Extract the (X, Y) coordinate from the center of the cell holding the provided text.  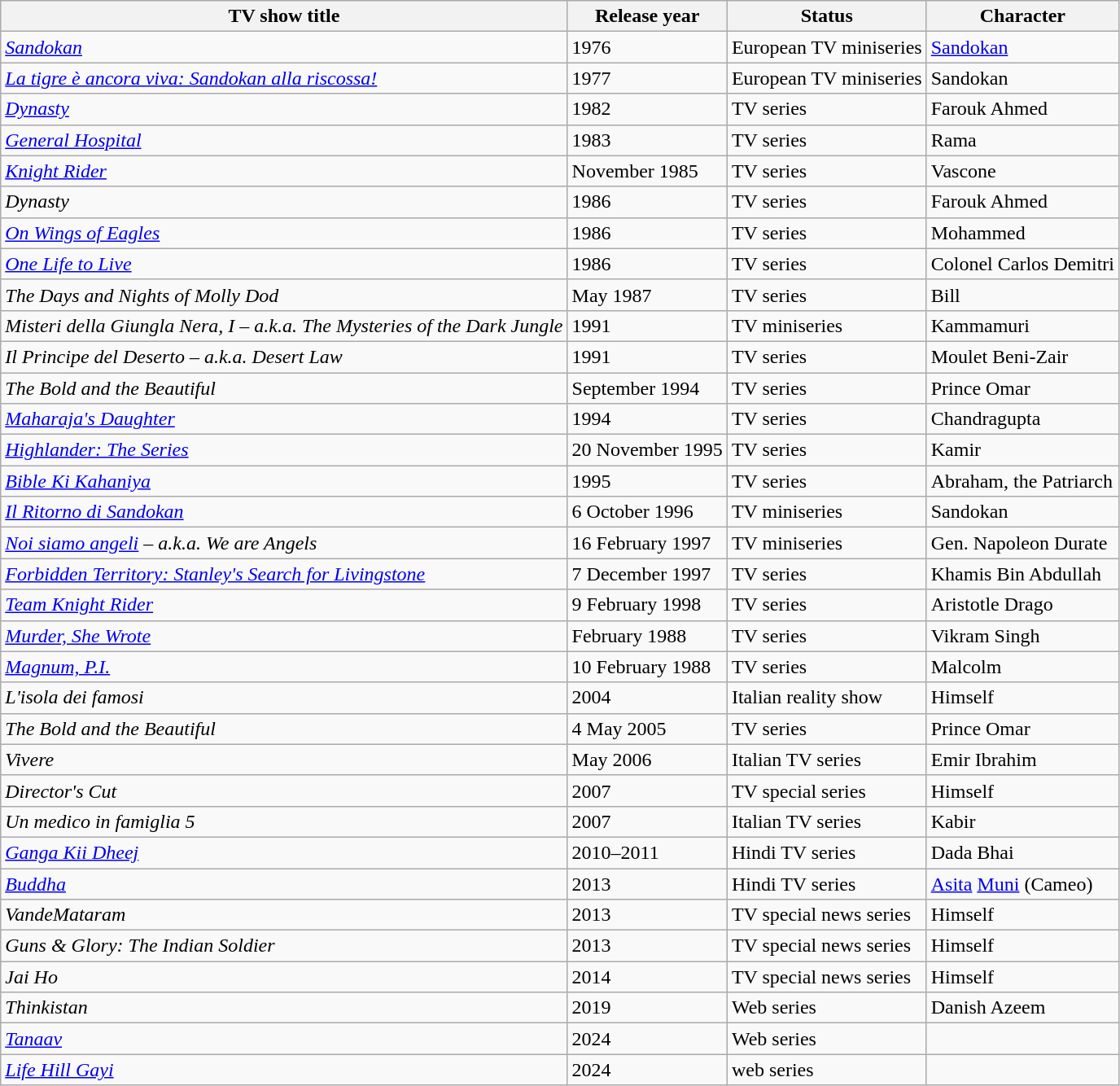
Vikram Singh (1022, 636)
Noi siamo angeli – a.k.a. We are Angels (284, 543)
TV special series (827, 790)
Thinkistan (284, 1008)
Bible Ki Kahaniya (284, 481)
2010–2011 (647, 852)
Gen. Napoleon Durate (1022, 543)
Abraham, the Patriarch (1022, 481)
Mohammed (1022, 233)
Tanaav (284, 1039)
September 1994 (647, 388)
VandeMataram (284, 915)
Kabir (1022, 821)
Il Ritorno di Sandokan (284, 512)
Murder, She Wrote (284, 636)
2019 (647, 1008)
Buddha (284, 883)
One Life to Live (284, 264)
1982 (647, 109)
Chandragupta (1022, 419)
1977 (647, 78)
May 2006 (647, 760)
The Days and Nights of Molly Dod (284, 295)
Vivere (284, 760)
2014 (647, 977)
Bill (1022, 295)
Moulet Beni-Zair (1022, 357)
Un medico in famiglia 5 (284, 821)
Jai Ho (284, 977)
On Wings of Eagles (284, 233)
Malcolm (1022, 667)
Aristotle Drago (1022, 605)
Life Hill Gayi (284, 1070)
TV show title (284, 16)
1976 (647, 47)
Knight Rider (284, 171)
Kammamuri (1022, 326)
November 1985 (647, 171)
General Hospital (284, 140)
L'isola dei famosi (284, 698)
16 February 1997 (647, 543)
May 1987 (647, 295)
10 February 1988 (647, 667)
Asita Muni (Cameo) (1022, 883)
4 May 2005 (647, 729)
2004 (647, 698)
Status (827, 16)
Character (1022, 16)
Dada Bhai (1022, 852)
1995 (647, 481)
Forbidden Territory: Stanley's Search for Livingstone (284, 574)
1994 (647, 419)
Italian reality show (827, 698)
La tigre è ancora viva: Sandokan alla riscossa! (284, 78)
Guns & Glory: The Indian Soldier (284, 946)
February 1988 (647, 636)
Colonel Carlos Demitri (1022, 264)
Kamir (1022, 450)
20 November 1995 (647, 450)
Maharaja's Daughter (284, 419)
Misteri della Giungla Nera, I – a.k.a. The Mysteries of the Dark Jungle (284, 326)
Ganga Kii Dheej (284, 852)
Il Principe del Deserto – a.k.a. Desert Law (284, 357)
Magnum, P.I. (284, 667)
Emir Ibrahim (1022, 760)
Vascone (1022, 171)
9 February 1998 (647, 605)
Release year (647, 16)
1983 (647, 140)
Rama (1022, 140)
web series (827, 1070)
Director's Cut (284, 790)
Danish Azeem (1022, 1008)
Team Knight Rider (284, 605)
7 December 1997 (647, 574)
Khamis Bin Abdullah (1022, 574)
Highlander: The Series (284, 450)
6 October 1996 (647, 512)
